From the cell containing the given text, extract its center point as (x, y) coordinate. 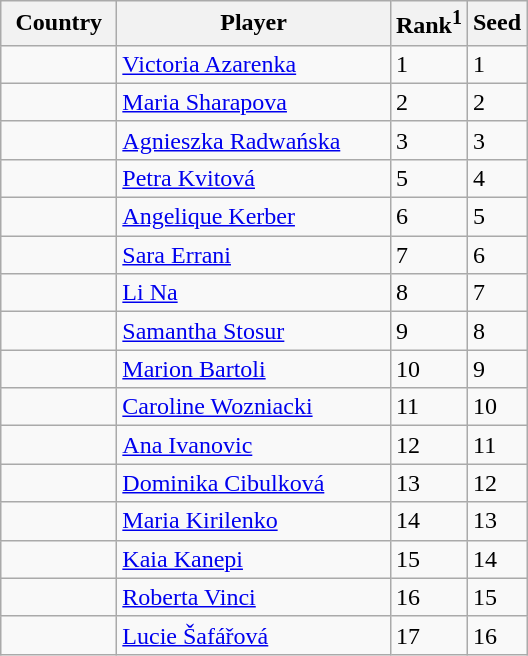
Victoria Azarenka (254, 64)
Roberta Vinci (254, 597)
Li Na (254, 293)
17 (428, 635)
Maria Kirilenko (254, 521)
Agnieszka Radwańska (254, 140)
Samantha Stosur (254, 331)
Lucie Šafářová (254, 635)
Sara Errani (254, 255)
Seed (496, 24)
Marion Bartoli (254, 369)
Player (254, 24)
4 (496, 178)
Petra Kvitová (254, 178)
Rank1 (428, 24)
Kaia Kanepi (254, 559)
Maria Sharapova (254, 102)
Caroline Wozniacki (254, 407)
Dominika Cibulková (254, 483)
Country (59, 24)
Ana Ivanovic (254, 445)
Angelique Kerber (254, 217)
